Detect which cell encompasses the target text, then output its (x, y) center coordinate. 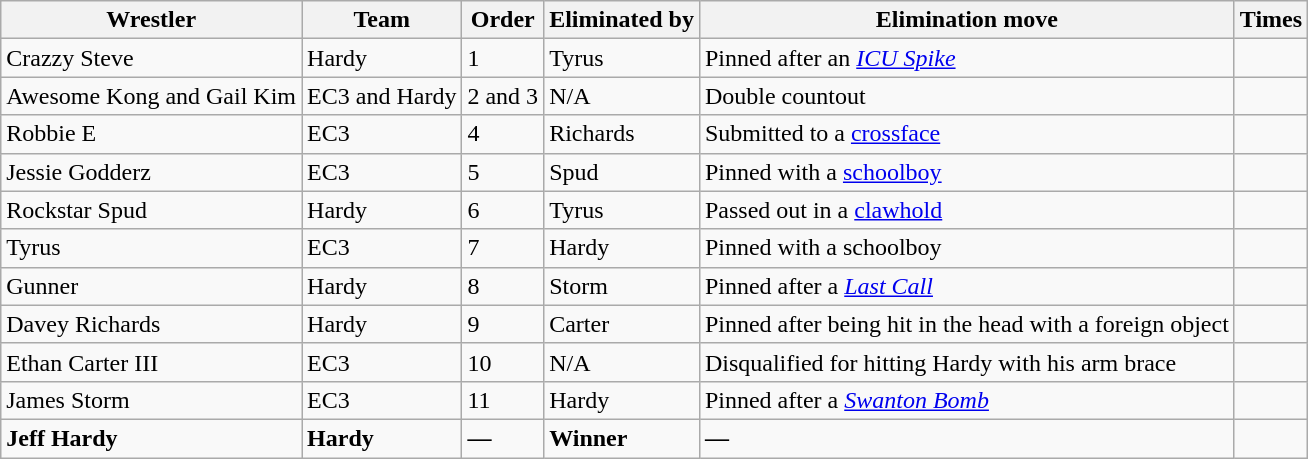
1 (503, 58)
4 (503, 134)
Richards (622, 134)
9 (503, 324)
Double countout (966, 96)
Team (382, 20)
Carter (622, 324)
Storm (622, 286)
7 (503, 248)
Times (1270, 20)
James Storm (152, 400)
5 (503, 172)
Pinned after a Last Call (966, 286)
Gunner (152, 286)
Passed out in a clawhold (966, 210)
Awesome Kong and Gail Kim (152, 96)
Eliminated by (622, 20)
Robbie E (152, 134)
Ethan Carter III (152, 362)
Order (503, 20)
Pinned after being hit in the head with a foreign object (966, 324)
Pinned after an ICU Spike (966, 58)
Winner (622, 438)
EC3 and Hardy (382, 96)
Spud (622, 172)
Submitted to a crossface (966, 134)
10 (503, 362)
6 (503, 210)
Crazzy Steve (152, 58)
Elimination move (966, 20)
Disqualified for hitting Hardy with his arm brace (966, 362)
Pinned after a Swanton Bomb (966, 400)
Jessie Godderz (152, 172)
Wrestler (152, 20)
8 (503, 286)
Rockstar Spud (152, 210)
2 and 3 (503, 96)
11 (503, 400)
Jeff Hardy (152, 438)
Davey Richards (152, 324)
